For the text-containing cell, return its midpoint in [X, Y] coordinate format. 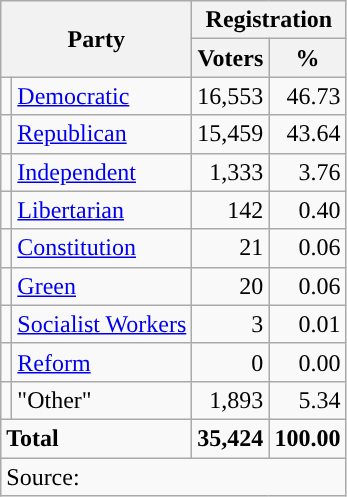
46.73 [308, 96]
Registration [269, 20]
0 [230, 362]
"Other" [102, 400]
Democratic [102, 96]
0.40 [308, 210]
Total [96, 438]
0.01 [308, 324]
15,459 [230, 134]
43.64 [308, 134]
35,424 [230, 438]
Source: [174, 477]
Constitution [102, 248]
Reform [102, 362]
142 [230, 210]
3 [230, 324]
Green [102, 286]
Party [96, 39]
0.00 [308, 362]
21 [230, 248]
% [308, 58]
1,893 [230, 400]
Independent [102, 172]
1,333 [230, 172]
Socialist Workers [102, 324]
3.76 [308, 172]
20 [230, 286]
Libertarian [102, 210]
Voters [230, 58]
100.00 [308, 438]
Republican [102, 134]
5.34 [308, 400]
16,553 [230, 96]
